Locate the cell with the specified text and output its [x, y] center coordinate. 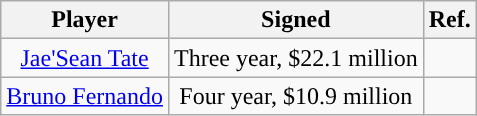
Three year, $22.1 million [296, 58]
Signed [296, 20]
Four year, $10.9 million [296, 96]
Player [85, 20]
Bruno Fernando [85, 96]
Jae'Sean Tate [85, 58]
Ref. [450, 20]
